Identify which cell holds the provided text, then report its (x, y) central coordinate. 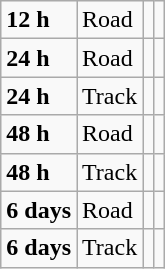
12 h (39, 20)
